For the text-containing cell, return its midpoint in (X, Y) coordinate format. 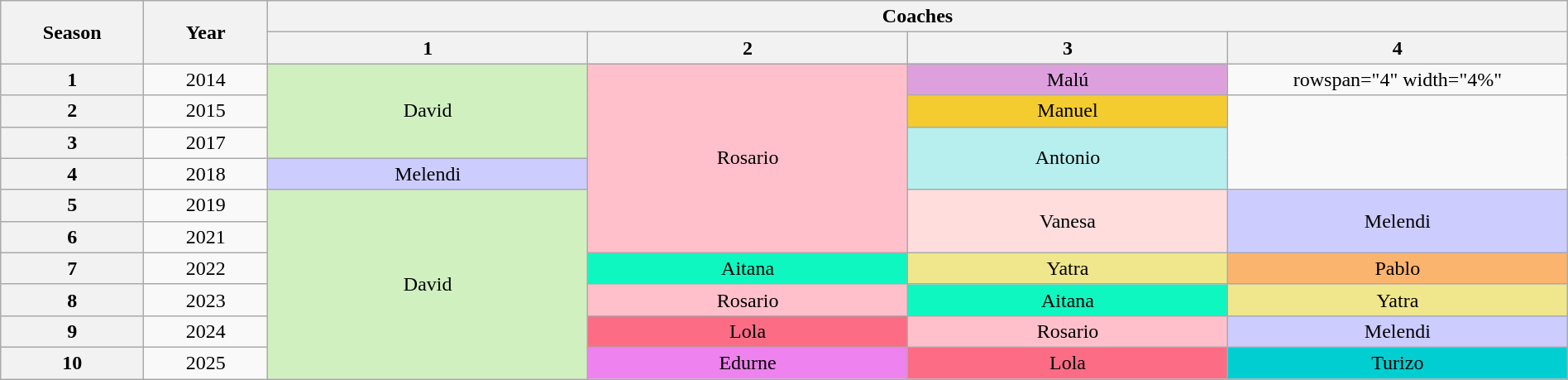
2019 (206, 205)
Coaches (918, 17)
Vanesa (1068, 221)
7 (73, 268)
Antonio (1068, 158)
2025 (206, 363)
8 (73, 300)
Manuel (1068, 111)
Pablo (1398, 268)
Season (73, 32)
9 (73, 331)
Edurne (748, 363)
5 (73, 205)
Year (206, 32)
rowspan="4" width="4%" (1398, 79)
6 (73, 237)
10 (73, 363)
2014 (206, 79)
2018 (206, 174)
2022 (206, 268)
2017 (206, 142)
Turizo (1398, 363)
Malú (1068, 79)
2023 (206, 300)
2024 (206, 331)
2021 (206, 237)
2015 (206, 111)
